Locate the cell with the specified text and output its [x, y] center coordinate. 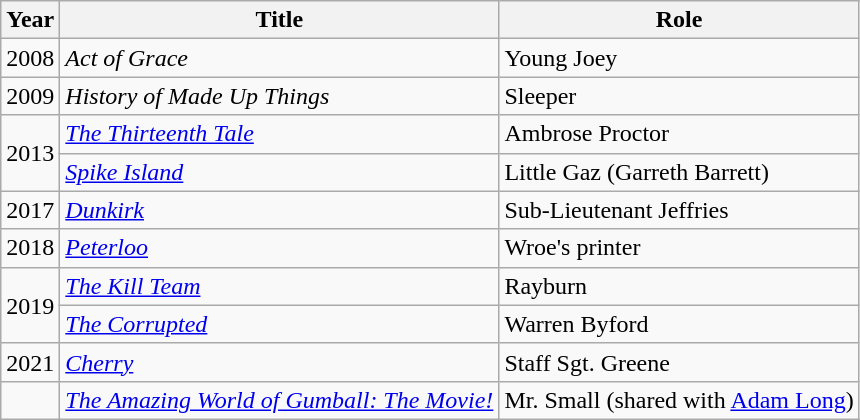
2018 [30, 248]
2019 [30, 305]
The Amazing World of Gumball: The Movie! [280, 400]
The Kill Team [280, 286]
Warren Byford [679, 324]
Staff Sgt. Greene [679, 362]
Rayburn [679, 286]
The Corrupted [280, 324]
Title [280, 20]
History of Made Up Things [280, 96]
Young Joey [679, 58]
2008 [30, 58]
Cherry [280, 362]
2009 [30, 96]
Sleeper [679, 96]
Year [30, 20]
Peterloo [280, 248]
Sub-Lieutenant Jeffries [679, 210]
Mr. Small (shared with Adam Long) [679, 400]
The Thirteenth Tale [280, 134]
2013 [30, 153]
Role [679, 20]
Ambrose Proctor [679, 134]
Spike Island [280, 172]
Act of Grace [280, 58]
Little Gaz (Garreth Barrett) [679, 172]
2021 [30, 362]
Dunkirk [280, 210]
Wroe's printer [679, 248]
2017 [30, 210]
